Pinpoint the cell where the given text exists, returning its [X, Y] midpoint coordinate. 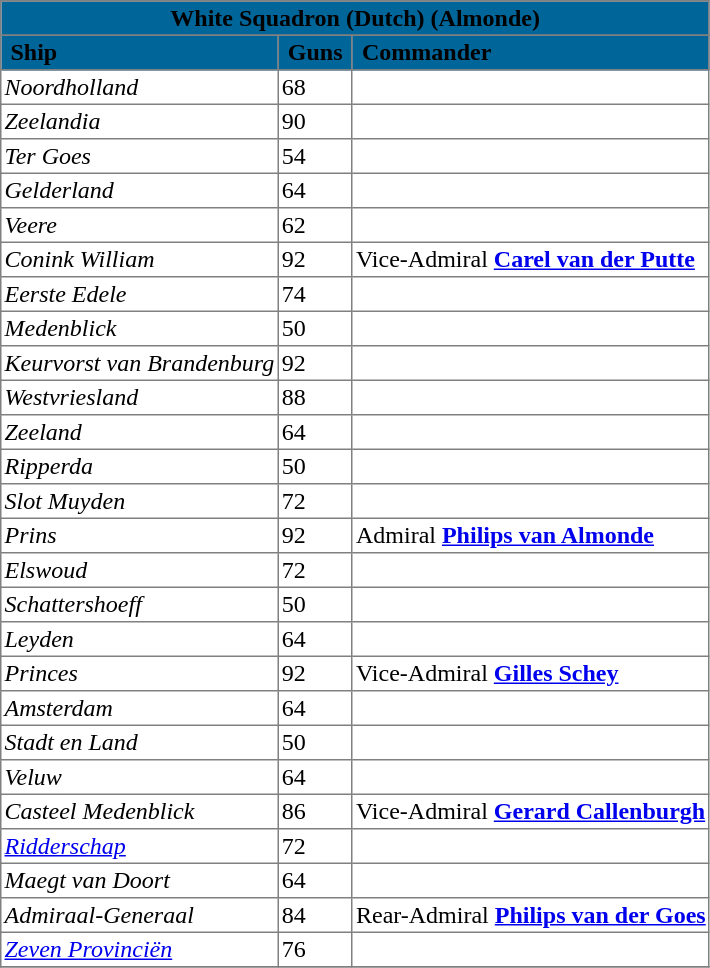
Veluw [140, 777]
Eerste Edele [140, 294]
Ship [140, 52]
76 [315, 949]
Zeven Provinciën [140, 949]
White Squadron (Dutch) (Almonde) [356, 18]
Ripperda [140, 466]
Princes [140, 673]
90 [315, 121]
74 [315, 294]
Vice-Admiral Gilles Schey [530, 673]
Guns [315, 52]
88 [315, 397]
Zeelandia [140, 121]
Vice-Admiral Carel van der Putte [530, 259]
Keurvorst van Brandenburg [140, 363]
Maegt van Doort [140, 880]
Rear-Admiral Philips van der Goes [530, 915]
Noordholland [140, 87]
Stadt en Land [140, 742]
Gelderland [140, 190]
Vice-Admiral Gerard Callenburgh [530, 811]
Ter Goes [140, 156]
Prins [140, 535]
Casteel Medenblick [140, 811]
Admiral Philips van Almonde [530, 535]
62 [315, 225]
Admiraal-Generaal [140, 915]
68 [315, 87]
Amsterdam [140, 708]
86 [315, 811]
Medenblick [140, 328]
Leyden [140, 639]
Conink William [140, 259]
Westvriesland [140, 397]
Commander [530, 52]
Slot Muyden [140, 501]
Ridderschap [140, 846]
Schattershoeff [140, 604]
54 [315, 156]
Veere [140, 225]
Elswoud [140, 570]
84 [315, 915]
Zeeland [140, 432]
